Return the (X, Y) coordinate for the center point of the cell that contains the specified text.  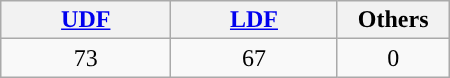
0 (393, 58)
73 (86, 58)
UDF (86, 20)
67 (254, 58)
Others (393, 20)
LDF (254, 20)
